Output the [x, y] coordinate of the center of the cell containing the given text.  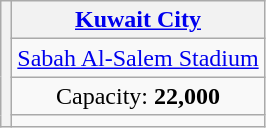
Kuwait City [138, 20]
Capacity: 22,000 [138, 96]
Sabah Al-Salem Stadium [138, 58]
